Find where the given text appears and provide that cell's center as (x, y) coordinate. 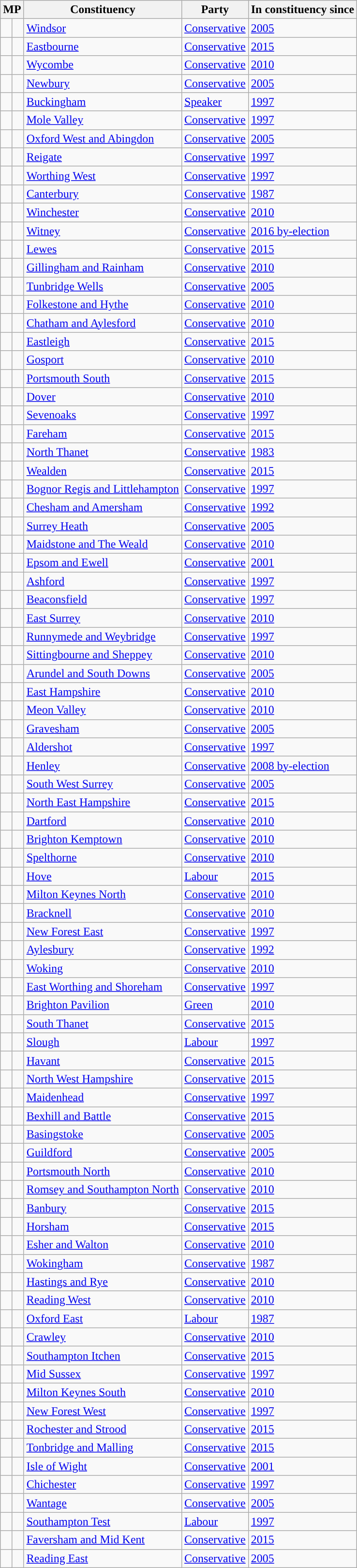
Canterbury (103, 194)
South West Surrey (103, 784)
New Forest East (103, 931)
Spelthorne (103, 858)
Banbury (103, 1208)
East Surrey (103, 618)
Slough (103, 1042)
Isle of Wight (103, 1466)
Dartford (103, 821)
Sevenoaks (103, 415)
2008 by-election (302, 765)
Oxford West and Abingdon (103, 139)
Southampton Itchen (103, 1355)
Tunbridge Wells (103, 286)
Epsom and Ewell (103, 563)
Esher and Walton (103, 1245)
Meon Valley (103, 710)
North East Hampshire (103, 802)
Southampton Test (103, 1521)
Wantage (103, 1503)
Arundel and South Downs (103, 673)
Milton Keynes South (103, 1392)
Tonbridge and Malling (103, 1448)
South Thanet (103, 1024)
Mole Valley (103, 120)
North West Hampshire (103, 1079)
Bracknell (103, 913)
Oxford East (103, 1319)
Milton Keynes North (103, 895)
Portsmouth South (103, 378)
Party (215, 10)
Reading West (103, 1300)
Portsmouth North (103, 1171)
Chichester (103, 1485)
Romsey and Southampton North (103, 1190)
Havant (103, 1060)
Green (215, 1005)
Henley (103, 765)
Gravesham (103, 729)
Mid Sussex (103, 1374)
Bexhill and Battle (103, 1116)
Windsor (103, 28)
Woking (103, 968)
Chesham and Amersham (103, 507)
Eastleigh (103, 342)
Aylesbury (103, 950)
Bognor Regis and Littlehampton (103, 489)
1983 (302, 452)
Brighton Kemptown (103, 839)
Folkestone and Hythe (103, 305)
Ashford (103, 581)
Rochester and Strood (103, 1429)
Hove (103, 876)
Chatham and Aylesford (103, 323)
Dover (103, 397)
Guildford (103, 1153)
MP (12, 10)
Brighton Pavilion (103, 1005)
Aldershot (103, 747)
Crawley (103, 1337)
Gillingham and Rainham (103, 268)
Winchester (103, 212)
2016 by-election (302, 231)
Speaker (215, 102)
Reigate (103, 157)
Constituency (103, 10)
Maidstone and The Weald (103, 544)
Worthing West (103, 175)
In constituency since (302, 10)
North Thanet (103, 452)
Lewes (103, 249)
Sittingbourne and Sheppey (103, 655)
Fareham (103, 434)
Wycombe (103, 65)
Beaconsfield (103, 600)
Gosport (103, 360)
Basingstoke (103, 1134)
East Worthing and Shoreham (103, 987)
Hastings and Rye (103, 1282)
Horsham (103, 1226)
Surrey Heath (103, 526)
Eastbourne (103, 47)
Newbury (103, 83)
Runnymede and Weybridge (103, 637)
Faversham and Mid Kent (103, 1540)
Reading East (103, 1558)
New Forest West (103, 1411)
Wealden (103, 470)
Maidenhead (103, 1097)
Witney (103, 231)
Buckingham (103, 102)
East Hampshire (103, 692)
Wokingham (103, 1263)
